Output the [X, Y] coordinate of the center of the cell containing the given text.  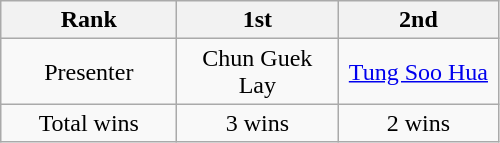
Presenter [89, 72]
3 wins [258, 123]
1st [258, 20]
Rank [89, 20]
Total wins [89, 123]
Tung Soo Hua [418, 72]
2nd [418, 20]
Chun Guek Lay [258, 72]
2 wins [418, 123]
